Provide the [x, y] coordinate of the cell's center where the given text is located.  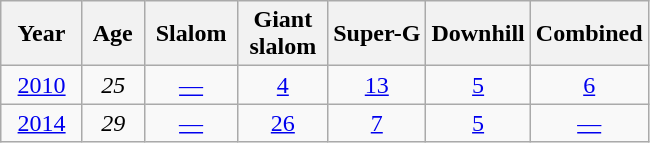
26 [283, 123]
Year [42, 34]
13 [377, 85]
Downhill [478, 34]
Combined [589, 34]
4 [283, 85]
Slalom [191, 34]
2010 [42, 85]
25 [113, 85]
6 [589, 85]
Super-G [377, 34]
7 [377, 123]
Age [113, 34]
Giant slalom [283, 34]
2014 [42, 123]
29 [113, 123]
